Identify which cell holds the provided text, then report its (X, Y) central coordinate. 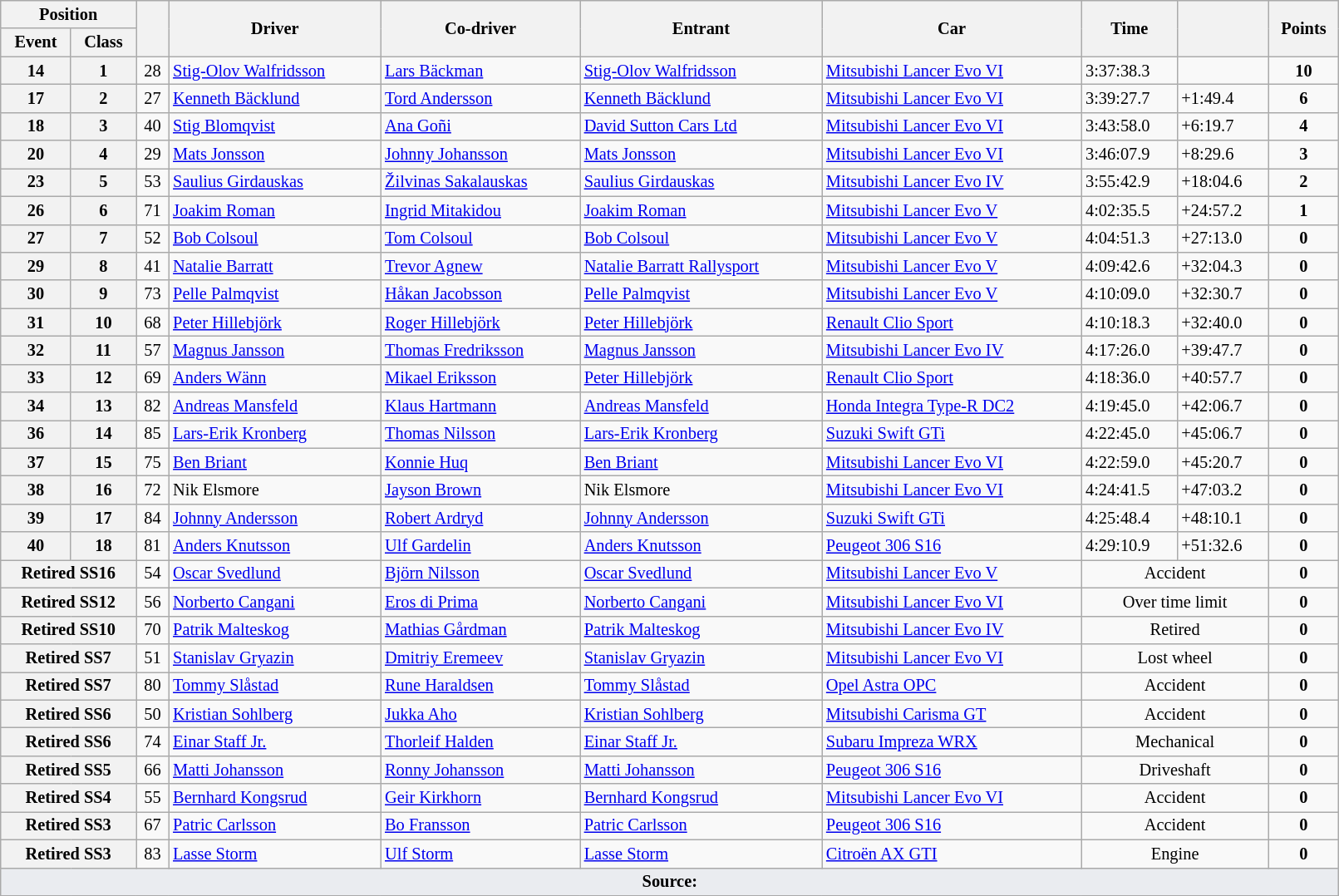
Jukka Aho (480, 714)
+18:04.6 (1223, 182)
4:02:35.5 (1129, 210)
4:17:26.0 (1129, 350)
Tord Andersson (480, 98)
53 (153, 182)
83 (153, 854)
Ronny Johansson (480, 770)
+45:06.7 (1223, 434)
Retired SS5 (68, 770)
+48:10.1 (1223, 518)
Engine (1175, 854)
30 (37, 294)
Eros di Prima (480, 602)
+32:40.0 (1223, 322)
38 (37, 490)
Thorleif Halden (480, 741)
56 (153, 602)
68 (153, 322)
4:04:51.3 (1129, 239)
+45:20.7 (1223, 462)
Trevor Agnew (480, 266)
3:46:07.9 (1129, 155)
3:39:27.7 (1129, 98)
36 (37, 434)
4:18:36.0 (1129, 378)
80 (153, 686)
Natalie Barratt Rallysport (701, 266)
Car (952, 28)
74 (153, 741)
Stig Blomqvist (274, 126)
Björn Nilsson (480, 574)
72 (153, 490)
+51:32.6 (1223, 546)
16 (103, 490)
Retired SS4 (68, 798)
Žilvinas Sakalauskas (480, 182)
32 (37, 350)
55 (153, 798)
+39:47.7 (1223, 350)
Opel Astra OPC (952, 686)
Dmitriy Eremeev (480, 657)
Robert Ardryd (480, 518)
+24:57.2 (1223, 210)
9 (103, 294)
50 (153, 714)
Over time limit (1175, 602)
73 (153, 294)
Thomas Nilsson (480, 434)
85 (153, 434)
Retired (1175, 630)
Ingrid Mitakidou (480, 210)
5 (103, 182)
75 (153, 462)
Driveshaft (1175, 770)
4:29:10.9 (1129, 546)
Roger Hillebjörk (480, 322)
Entrant (701, 28)
Position (68, 14)
Time (1129, 28)
Rune Haraldsen (480, 686)
Subaru Impreza WRX (952, 741)
+6:19.7 (1223, 126)
66 (153, 770)
28 (153, 71)
33 (37, 378)
Klaus Hartmann (480, 406)
15 (103, 462)
Mikael Eriksson (480, 378)
57 (153, 350)
Mechanical (1175, 741)
37 (37, 462)
Co-driver (480, 28)
70 (153, 630)
+27:13.0 (1223, 239)
+32:30.7 (1223, 294)
52 (153, 239)
Lars Bäckman (480, 71)
4:22:45.0 (1129, 434)
12 (103, 378)
Ulf Gardelin (480, 546)
3:37:38.3 (1129, 71)
8 (103, 266)
+1:49.4 (1223, 98)
41 (153, 266)
Retired SS10 (68, 630)
Håkan Jacobsson (480, 294)
Ana Goñi (480, 126)
Points (1303, 28)
3:43:58.0 (1129, 126)
+40:57.7 (1223, 378)
Tom Colsoul (480, 239)
4:24:41.5 (1129, 490)
67 (153, 825)
34 (37, 406)
+32:04.3 (1223, 266)
Natalie Barratt (274, 266)
23 (37, 182)
Honda Integra Type-R DC2 (952, 406)
3:55:42.9 (1129, 182)
Mitsubishi Carisma GT (952, 714)
54 (153, 574)
7 (103, 239)
69 (153, 378)
Source: (670, 882)
82 (153, 406)
Event (37, 42)
Johnny Johansson (480, 155)
Class (103, 42)
4:19:45.0 (1129, 406)
4:10:18.3 (1129, 322)
Ulf Storm (480, 854)
71 (153, 210)
39 (37, 518)
Bo Fransson (480, 825)
81 (153, 546)
Mathias Gårdman (480, 630)
13 (103, 406)
Retired SS16 (68, 574)
Lost wheel (1175, 657)
Driver (274, 28)
Jayson Brown (480, 490)
31 (37, 322)
Thomas Fredriksson (480, 350)
4:09:42.6 (1129, 266)
4:22:59.0 (1129, 462)
Anders Wänn (274, 378)
Retired SS12 (68, 602)
4:10:09.0 (1129, 294)
20 (37, 155)
Konnie Huq (480, 462)
Geir Kirkhorn (480, 798)
+42:06.7 (1223, 406)
51 (153, 657)
84 (153, 518)
26 (37, 210)
Citroën AX GTI (952, 854)
4:25:48.4 (1129, 518)
David Sutton Cars Ltd (701, 126)
11 (103, 350)
+8:29.6 (1223, 155)
+47:03.2 (1223, 490)
